Extract the (x, y) coordinate from the center of the cell holding the provided text.  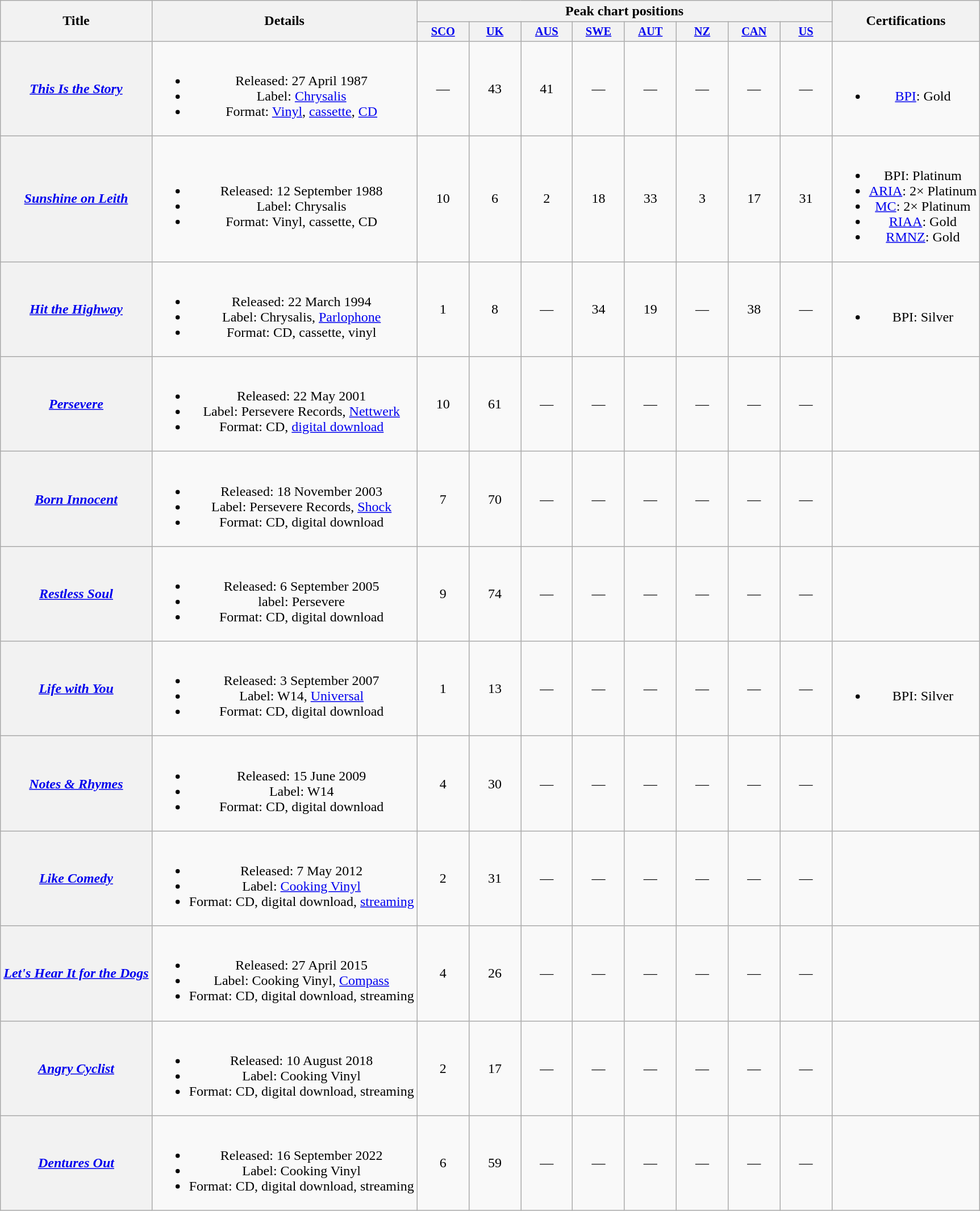
Sunshine on Leith (76, 199)
Peak chart positions (624, 11)
Released: 6 September 2005label: PersevereFormat: CD, digital download (284, 594)
SCO (443, 32)
Born Innocent (76, 499)
38 (754, 309)
UK (494, 32)
This Is the Story (76, 89)
Released: 3 September 2007Label: W14, UniversalFormat: CD, digital download (284, 688)
61 (494, 404)
Released: 18 November 2003Label: Persevere Records, ShockFormat: CD, digital download (284, 499)
BPI: PlatinumARIA: 2× PlatinumMC: 2× PlatinumRIAA: GoldRMNZ: Gold (906, 199)
Released: 16 September 2022Label: Cooking VinylFormat: CD, digital download, streaming (284, 1163)
Details (284, 21)
13 (494, 688)
Certifications (906, 21)
Released: 10 August 2018Label: Cooking VinylFormat: CD, digital download, streaming (284, 1068)
Released: 15 June 2009Label: W14Format: CD, digital download (284, 784)
SWE (599, 32)
3 (702, 199)
Title (76, 21)
19 (650, 309)
74 (494, 594)
Let's Hear It for the Dogs (76, 974)
33 (650, 199)
CAN (754, 32)
18 (599, 199)
9 (443, 594)
Restless Soul (76, 594)
8 (494, 309)
Like Comedy (76, 878)
7 (443, 499)
NZ (702, 32)
Dentures Out (76, 1163)
Persevere (76, 404)
Angry Cyclist (76, 1068)
59 (494, 1163)
AUT (650, 32)
70 (494, 499)
Released: 7 May 2012Label: Cooking VinylFormat: CD, digital download, streaming (284, 878)
Life with You (76, 688)
Released: 22 March 1994Label: Chrysalis, ParlophoneFormat: CD, cassette, vinyl (284, 309)
Released: 27 April 2015Label: Cooking Vinyl, CompassFormat: CD, digital download, streaming (284, 974)
Released: 12 September 1988Label: ChrysalisFormat: Vinyl, cassette, CD (284, 199)
34 (599, 309)
Released: 27 April 1987Label: ChrysalisFormat: Vinyl, cassette, CD (284, 89)
Hit the Highway (76, 309)
Notes & Rhymes (76, 784)
AUS (547, 32)
43 (494, 89)
26 (494, 974)
US (806, 32)
BPI: Gold (906, 89)
Released: 22 May 2001Label: Persevere Records, NettwerkFormat: CD, digital download (284, 404)
41 (547, 89)
30 (494, 784)
